Scan for the cell matching the given text and deliver its [X, Y] coordinate at center. 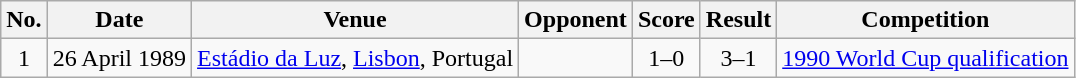
Competition [926, 20]
Estádio da Luz, Lisbon, Portugal [356, 58]
Result [738, 20]
26 April 1989 [119, 58]
Venue [356, 20]
1–0 [666, 58]
1 [24, 58]
Opponent [576, 20]
Date [119, 20]
1990 World Cup qualification [926, 58]
Score [666, 20]
3–1 [738, 58]
No. [24, 20]
